Provide the [X, Y] coordinate of the cell's center where the given text is located.  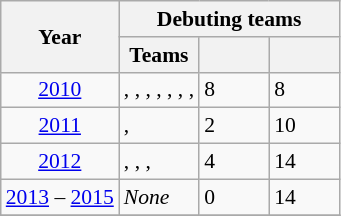
, , , , , , , [159, 90]
0 [234, 197]
2013 – 2015 [60, 197]
Debuting teams [230, 19]
2012 [60, 162]
2 [234, 126]
2010 [60, 90]
, [159, 126]
2011 [60, 126]
Teams [159, 55]
Year [60, 36]
, , , [159, 162]
None [159, 197]
4 [234, 162]
10 [304, 126]
